Extract the [x, y] coordinate from the center of the cell holding the provided text.  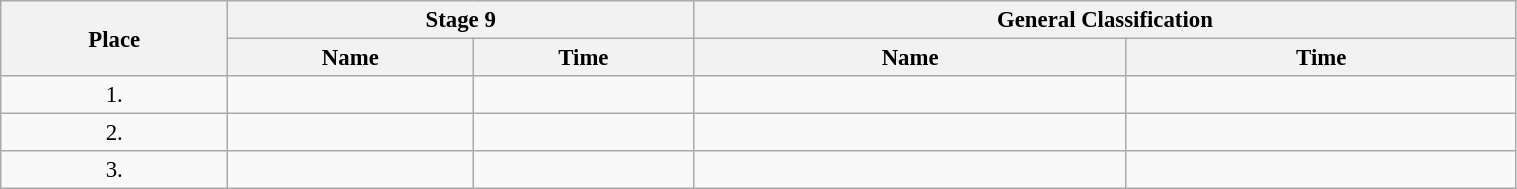
2. [114, 133]
Place [114, 38]
3. [114, 170]
General Classification [1105, 20]
Stage 9 [461, 20]
1. [114, 95]
